From the cell containing the given text, extract its center point as (X, Y) coordinate. 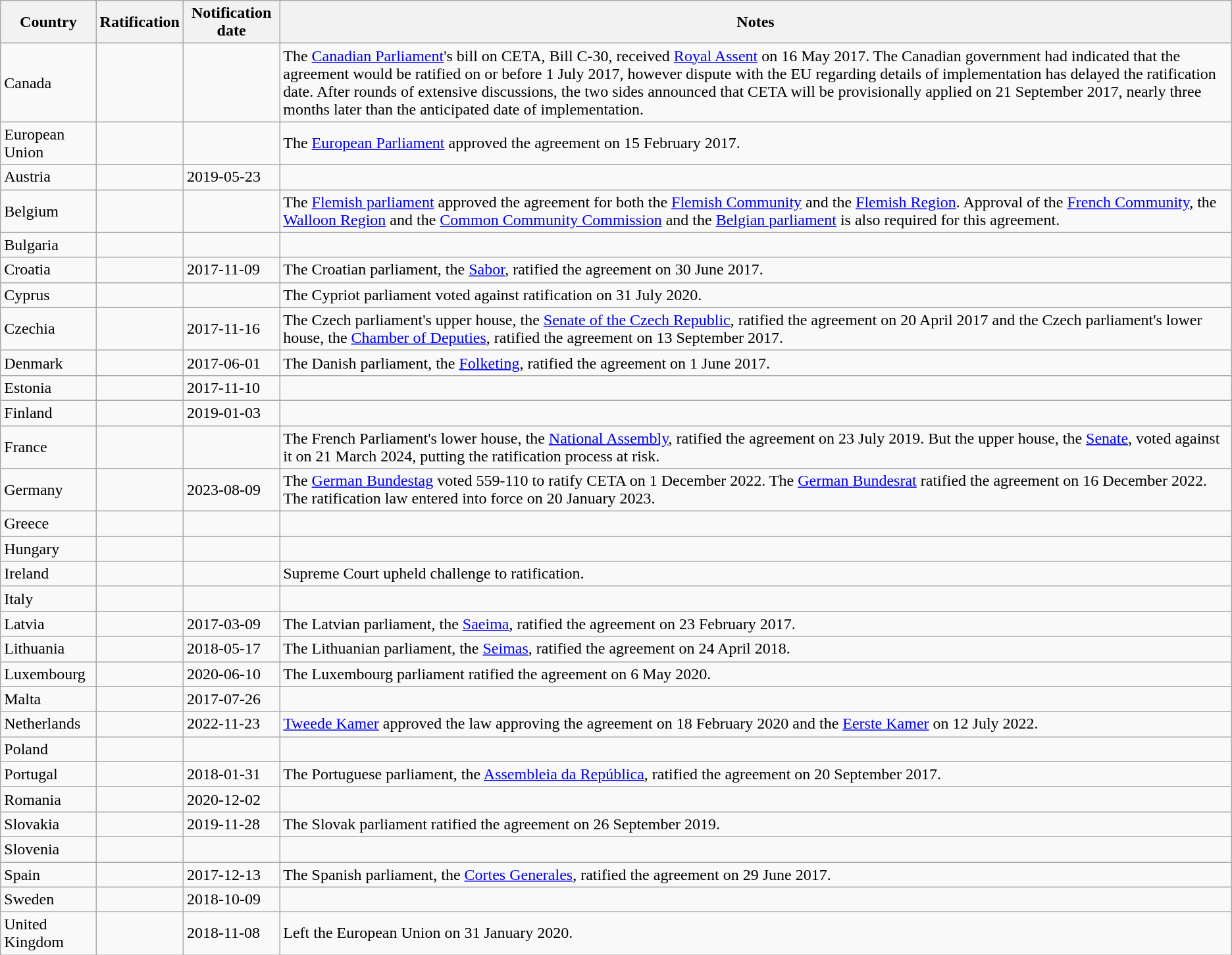
Ratification (140, 22)
European Union (49, 143)
Portugal (49, 774)
2017-11-16 (231, 329)
The Croatian parliament, the Sabor, ratified the agreement on 30 June 2017. (756, 270)
Denmark (49, 363)
Sweden (49, 900)
2017-06-01 (231, 363)
Spain (49, 875)
The Cypriot parliament voted against ratification on 31 July 2020. (756, 295)
France (49, 446)
2018-05-17 (231, 649)
The Luxembourg parliament ratified the agreement on 6 May 2020. (756, 674)
Country (49, 22)
Ireland (49, 574)
2017-12-13 (231, 875)
Malta (49, 699)
2017-11-10 (231, 388)
Italy (49, 599)
Slovakia (49, 824)
2018-01-31 (231, 774)
The Portuguese parliament, the Assembleia da República, ratified the agreement on 20 September 2017. (756, 774)
2020-06-10 (231, 674)
2017-07-26 (231, 699)
Cyprus (49, 295)
The Danish parliament, the Folketing, ratified the agreement on 1 June 2017. (756, 363)
The Slovak parliament ratified the agreement on 26 September 2019. (756, 824)
Lithuania (49, 649)
Notes (756, 22)
Austria (49, 177)
Poland (49, 749)
Belgium (49, 211)
2019-11-28 (231, 824)
The Latvian parliament, the Saeima, ratified the agreement on 23 February 2017. (756, 624)
Estonia (49, 388)
2017-03-09 (231, 624)
Luxembourg (49, 674)
2019-01-03 (231, 413)
The European Parliament approved the agreement on 15 February 2017. (756, 143)
2023-08-09 (231, 490)
Czechia (49, 329)
2018-10-09 (231, 900)
Latvia (49, 624)
Greece (49, 524)
Finland (49, 413)
Romania (49, 799)
Germany (49, 490)
The Spanish parliament, the Cortes Generales, ratified the agreement on 29 June 2017. (756, 875)
Notification date (231, 22)
Croatia (49, 270)
Slovenia (49, 849)
2017-11-09 (231, 270)
2022-11-23 (231, 724)
Netherlands (49, 724)
2020-12-02 (231, 799)
Bulgaria (49, 245)
Tweede Kamer approved the law approving the agreement on 18 February 2020 and the Eerste Kamer on 12 July 2022. (756, 724)
United Kingdom (49, 933)
2019-05-23 (231, 177)
Left the European Union on 31 January 2020. (756, 933)
The Lithuanian parliament, the Seimas, ratified the agreement on 24 April 2018. (756, 649)
Hungary (49, 549)
Canada (49, 83)
2018-11-08 (231, 933)
Supreme Court upheld challenge to ratification. (756, 574)
